Identify which cell holds the provided text, then report its [X, Y] central coordinate. 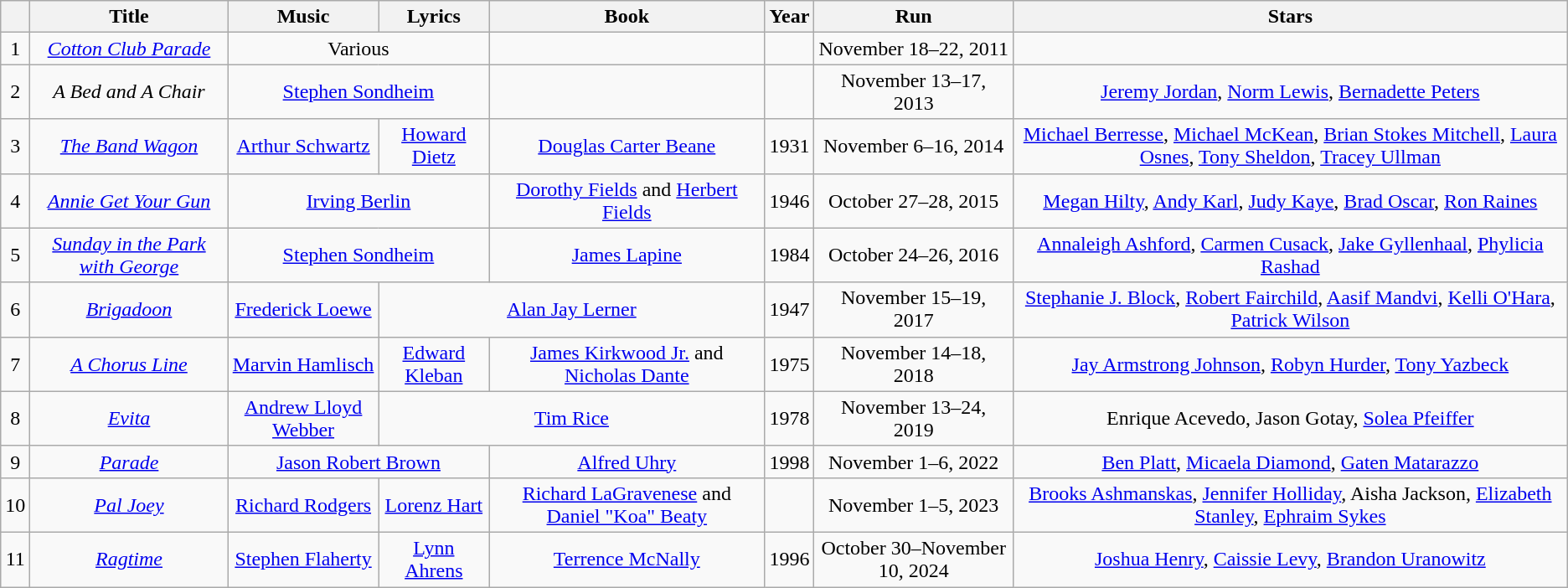
Michael Berresse, Michael McKean, Brian Stokes Mitchell, Laura Osnes, Tony Sheldon, Tracey Ullman [1290, 146]
Howard Dietz [434, 146]
1947 [789, 310]
1931 [789, 146]
Cotton Club Parade [129, 49]
November 13–24, 2019 [914, 419]
2 [15, 92]
James Lapine [627, 255]
1 [15, 49]
1946 [789, 201]
A Bed and A Chair [129, 92]
Richard LaGravenese and Daniel "Koa" Beaty [627, 504]
Lynn Ahrens [434, 560]
Douglas Carter Beane [627, 146]
Run [914, 17]
Ragtime [129, 560]
October 27–28, 2015 [914, 201]
Dorothy Fields and Herbert Fields [627, 201]
Joshua Henry, Caissie Levy, Brandon Uranowitz [1290, 560]
Enrique Acevedo, Jason Gotay, Solea Pfeiffer [1290, 419]
1984 [789, 255]
Pal Joey [129, 504]
Alan Jay Lerner [571, 310]
1975 [789, 364]
Irving Berlin [358, 201]
6 [15, 310]
1996 [789, 560]
The Band Wagon [129, 146]
Richard Rodgers [303, 504]
Arthur Schwartz [303, 146]
Jay Armstrong Johnson, Robyn Hurder, Tony Yazbeck [1290, 364]
Megan Hilty, Andy Karl, Judy Kaye, Brad Oscar, Ron Raines [1290, 201]
Various [358, 49]
1998 [789, 462]
Year [789, 17]
Sunday in the Park with George [129, 255]
Parade [129, 462]
11 [15, 560]
November 1–5, 2023 [914, 504]
Jeremy Jordan, Norm Lewis, Bernadette Peters [1290, 92]
October 24–26, 2016 [914, 255]
Jason Robert Brown [358, 462]
November 1–6, 2022 [914, 462]
Music [303, 17]
Brigadoon [129, 310]
Terrence McNally [627, 560]
Title [129, 17]
Stars [1290, 17]
Marvin Hamlisch [303, 364]
Lorenz Hart [434, 504]
5 [15, 255]
Ben Platt, Micaela Diamond, Gaten Matarazzo [1290, 462]
9 [15, 462]
8 [15, 419]
3 [15, 146]
Evita [129, 419]
Edward Kleban [434, 364]
November 18–22, 2011 [914, 49]
Brooks Ashmanskas, Jennifer Holliday, Aisha Jackson, Elizabeth Stanley, Ephraim Sykes [1290, 504]
Annie Get Your Gun [129, 201]
November 14–18, 2018 [914, 364]
Frederick Loewe [303, 310]
Tim Rice [571, 419]
November 15–19, 2017 [914, 310]
Stephanie J. Block, Robert Fairchild, Aasif Mandvi, Kelli O'Hara, Patrick Wilson [1290, 310]
Annaleigh Ashford, Carmen Cusack, Jake Gyllenhaal, Phylicia Rashad [1290, 255]
10 [15, 504]
Alfred Uhry [627, 462]
7 [15, 364]
Andrew Lloyd Webber [303, 419]
Book [627, 17]
Lyrics [434, 17]
October 30–November 10, 2024 [914, 560]
1978 [789, 419]
James Kirkwood Jr. and Nicholas Dante [627, 364]
A Chorus Line [129, 364]
November 6–16, 2014 [914, 146]
Stephen Flaherty [303, 560]
4 [15, 201]
November 13–17, 2013 [914, 92]
